For the text-containing cell, return its midpoint in (X, Y) coordinate format. 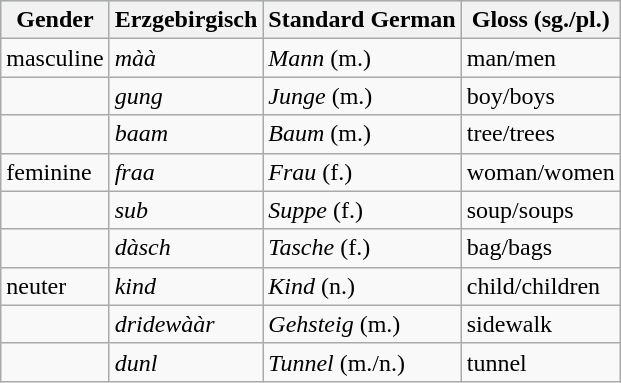
bag/bags (540, 248)
boy/boys (540, 96)
Gender (55, 20)
sub (186, 210)
masculine (55, 58)
neuter (55, 286)
Gloss (sg./pl.) (540, 20)
woman/women (540, 172)
Tunnel (m./n.) (362, 362)
kind (186, 286)
Baum (m.) (362, 134)
dunl (186, 362)
Standard German (362, 20)
child/children (540, 286)
Tasche (f.) (362, 248)
Erzgebirgisch (186, 20)
Suppe (f.) (362, 210)
gung (186, 96)
soup/soups (540, 210)
Gehsteig (m.) (362, 324)
màà (186, 58)
Kind (n.) (362, 286)
sidewalk (540, 324)
feminine (55, 172)
baam (186, 134)
Junge (m.) (362, 96)
fraa (186, 172)
tree/trees (540, 134)
tunnel (540, 362)
dàsch (186, 248)
man/men (540, 58)
Frau (f.) (362, 172)
Mann (m.) (362, 58)
dridewààr (186, 324)
